Find where the given text appears and provide that cell's center as (X, Y) coordinate. 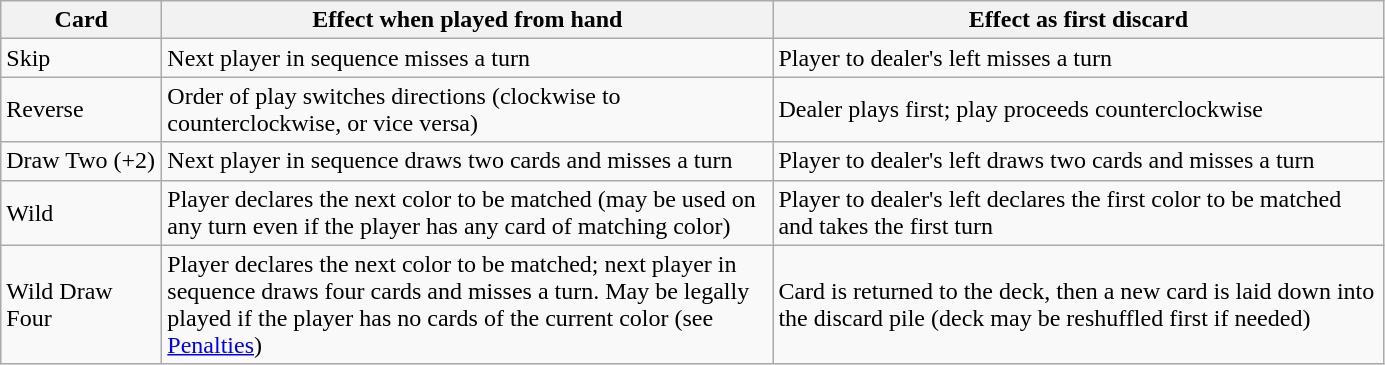
Player declares the next color to be matched (may be used on any turn even if the player has any card of matching color) (468, 212)
Skip (82, 58)
Player to dealer's left draws two cards and misses a turn (1078, 161)
Player to dealer's left misses a turn (1078, 58)
Card (82, 20)
Order of play switches directions (clockwise to counterclockwise, or vice versa) (468, 110)
Player to dealer's left declares the first color to be matched and takes the first turn (1078, 212)
Draw Two (+2) (82, 161)
Wild (82, 212)
Card is returned to the deck, then a new card is laid down into the discard pile (deck may be reshuffled first if needed) (1078, 304)
Dealer plays first; play proceeds counterclockwise (1078, 110)
Next player in sequence draws two cards and misses a turn (468, 161)
Effect as first discard (1078, 20)
Wild Draw Four (82, 304)
Reverse (82, 110)
Next player in sequence misses a turn (468, 58)
Effect when played from hand (468, 20)
